Detect which cell encompasses the target text, then output its (x, y) center coordinate. 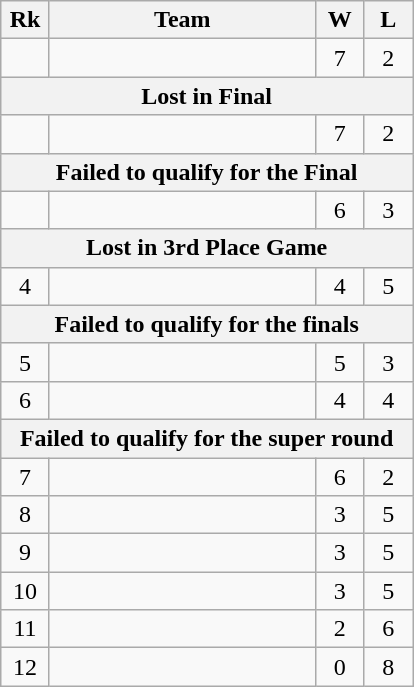
Lost in Final (207, 96)
Lost in 3rd Place Game (207, 248)
Failed to qualify for the super round (207, 438)
Team (182, 20)
W (340, 20)
Rk (26, 20)
10 (26, 591)
L (388, 20)
12 (26, 667)
Failed to qualify for the Final (207, 172)
11 (26, 629)
9 (26, 553)
Failed to qualify for the finals (207, 324)
0 (340, 667)
